Locate the cell with the specified text and output its (x, y) center coordinate. 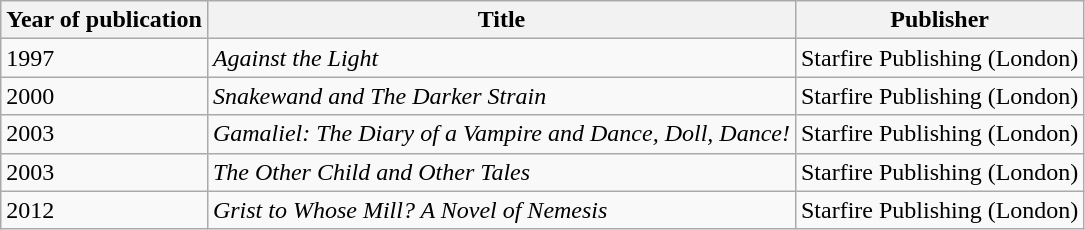
Snakewand and The Darker Strain (501, 96)
2012 (104, 210)
The Other Child and Other Tales (501, 172)
Against the Light (501, 58)
Grist to Whose Mill? A Novel of Nemesis (501, 210)
1997 (104, 58)
Year of publication (104, 20)
Publisher (939, 20)
Gamaliel: The Diary of a Vampire and Dance, Doll, Dance! (501, 134)
2000 (104, 96)
Title (501, 20)
